For the text-containing cell, return its midpoint in [X, Y] coordinate format. 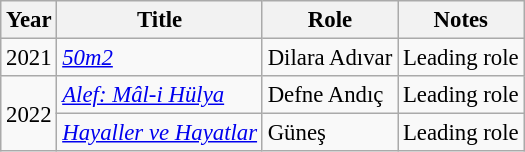
50m2 [160, 58]
Role [330, 20]
Defne Andıç [330, 95]
Güneş [330, 133]
Notes [461, 20]
Hayaller ve Hayatlar [160, 133]
Year [29, 20]
Alef: Mâl-i Hülya [160, 95]
Title [160, 20]
Dilara Adıvar [330, 58]
2022 [29, 114]
2021 [29, 58]
